Find where the given text appears and provide that cell's center as (x, y) coordinate. 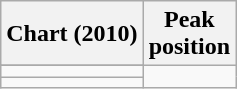
Peakposition (189, 34)
Chart (2010) (72, 34)
